Determine the (X, Y) coordinate at the center of the cell enclosing the given text.  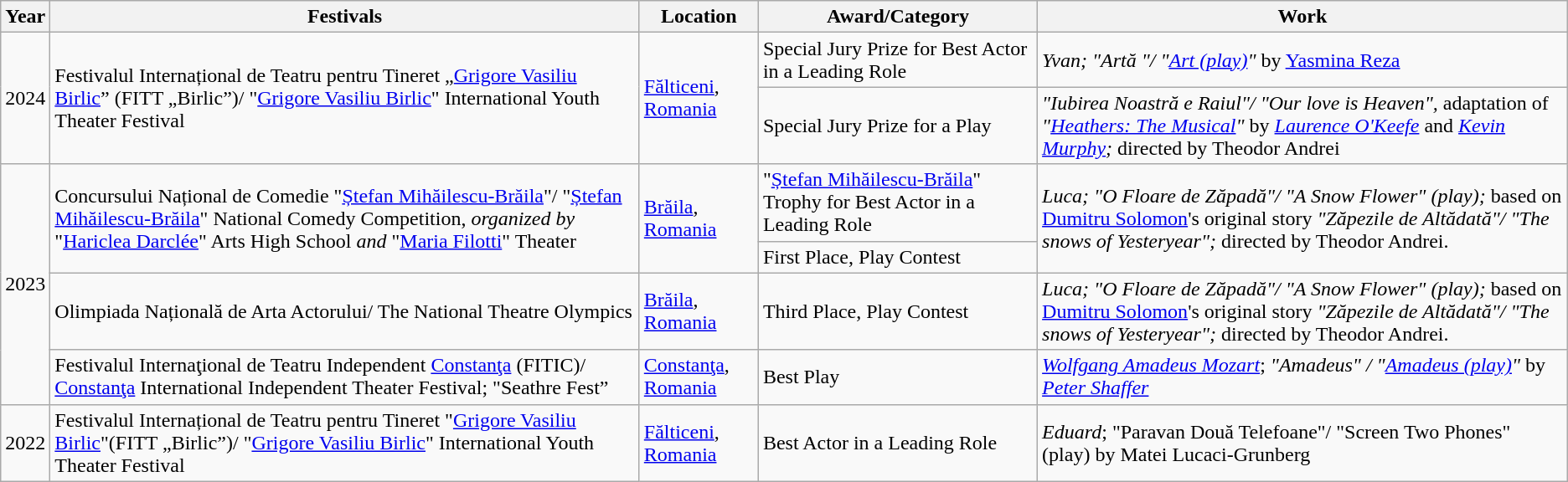
Location (699, 17)
2022 (25, 443)
Special Jury Prize for Best Actor in a Leading Role (898, 60)
Special Jury Prize for a Play (898, 126)
2023 (25, 285)
2024 (25, 99)
Yvan; "Artă "/ "Art (play)" by Yasmina Reza (1303, 60)
Work (1303, 17)
Best Play (898, 377)
Olimpiada Națională de Arta Actorului/ The National Theatre Olympics (345, 311)
Constanţa, Romania (699, 377)
Festivalul Internaţional de Teatru Independent Constanţa (FITIC)/ Constanţa International Independent Theater Festival; "Seathre Fest” (345, 377)
Best Actor in a Leading Role (898, 443)
Year (25, 17)
Wolfgang Amadeus Mozart; "Amadeus" / "Amadeus (play)" by Peter Shaffer (1303, 377)
Festivals (345, 17)
"Ștefan Mihăilescu-Brăila" Trophy for Best Actor in a Leading Role (898, 203)
First Place, Play Contest (898, 257)
Award/Category (898, 17)
Third Place, Play Contest (898, 311)
Eduard; "Paravan Două Telefoane"/ "Screen Two Phones" (play) by Matei Lucaci-Grunberg (1303, 443)
